For the text-containing cell, return its midpoint in [x, y] coordinate format. 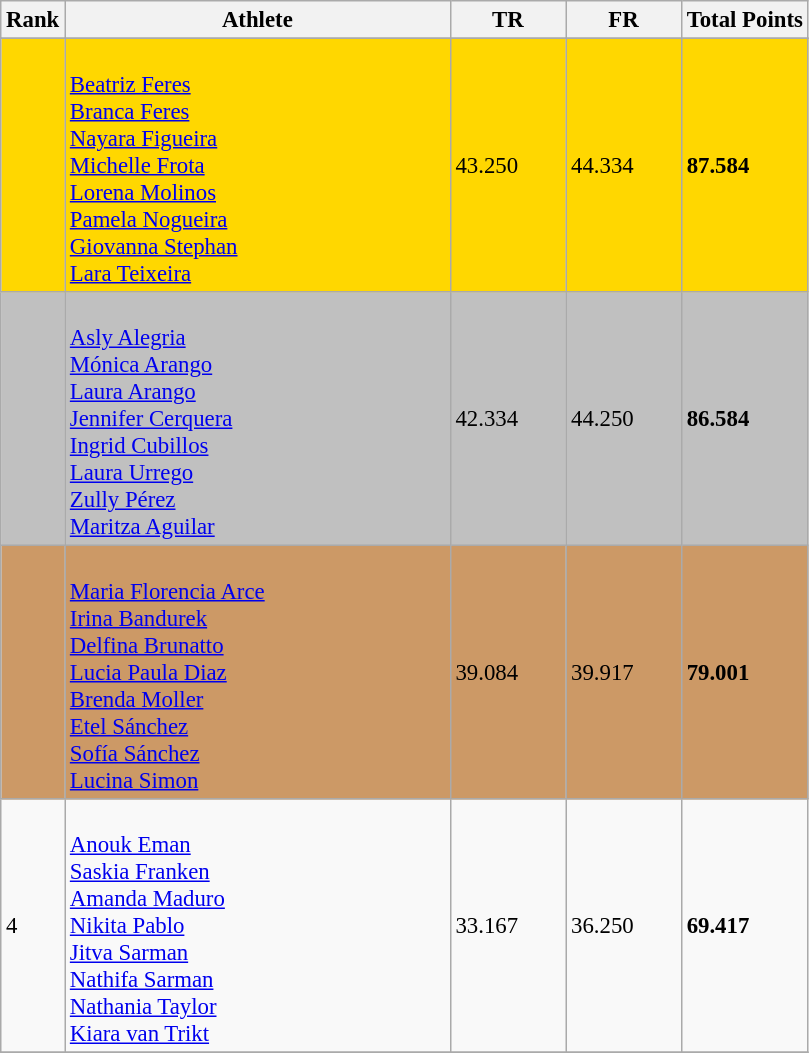
Beatriz FeresBranca FeresNayara FigueiraMichelle FrotaLorena MolinosPamela NogueiraGiovanna StephanLara Teixeira [258, 166]
Asly AlegriaMónica ArangoLaura ArangoJennifer CerqueraIngrid CubillosLaura UrregoZully PérezMaritza Aguilar [258, 419]
69.417 [744, 926]
Total Points [744, 20]
TR [508, 20]
Rank [33, 20]
36.250 [624, 926]
33.167 [508, 926]
43.250 [508, 166]
87.584 [744, 166]
Maria Florencia ArceIrina BandurekDelfina BrunattoLucia Paula DiazBrenda MollerEtel SánchezSofía SánchezLucina Simon [258, 673]
39.917 [624, 673]
Anouk EmanSaskia FrankenAmanda MaduroNikita PabloJitva SarmanNathifa SarmanNathania TaylorKiara van Trikt [258, 926]
86.584 [744, 419]
4 [33, 926]
39.084 [508, 673]
44.250 [624, 419]
42.334 [508, 419]
Athlete [258, 20]
44.334 [624, 166]
79.001 [744, 673]
FR [624, 20]
